Find where the given text appears and provide that cell's center as (X, Y) coordinate. 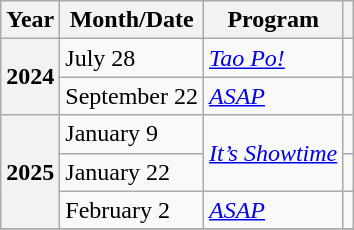
Year (30, 20)
2025 (30, 172)
Month/Date (132, 20)
2024 (30, 77)
September 22 (132, 96)
February 2 (132, 210)
January 22 (132, 172)
It’s Showtime (274, 153)
Tao Po! (274, 58)
Program (274, 20)
January 9 (132, 134)
July 28 (132, 58)
